Return the [X, Y] coordinate for the center point of the cell that contains the specified text.  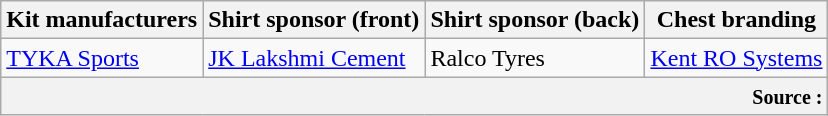
Chest branding [736, 20]
JK Lakshmi Cement [314, 58]
Ralco Tyres [535, 58]
Kit manufacturers [102, 20]
Kent RO Systems [736, 58]
Shirt sponsor (back) [535, 20]
TYKA Sports [102, 58]
Shirt sponsor (front) [314, 20]
Source : [414, 96]
